For the text-containing cell, return its midpoint in (x, y) coordinate format. 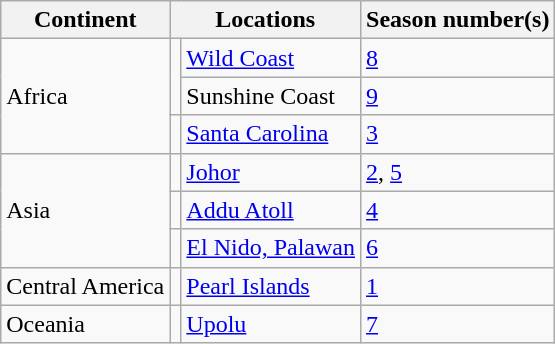
Pearl Islands (271, 286)
El Nido, Palawan (271, 248)
Upolu (271, 324)
Central America (86, 286)
Johor (271, 172)
7 (458, 324)
3 (458, 134)
2, 5 (458, 172)
Oceania (86, 324)
Africa (86, 96)
4 (458, 210)
Continent (86, 20)
Season number(s) (458, 20)
Locations (266, 20)
1 (458, 286)
8 (458, 58)
Asia (86, 210)
Addu Atoll (271, 210)
Wild Coast (271, 58)
9 (458, 96)
Santa Carolina (271, 134)
Sunshine Coast (271, 96)
6 (458, 248)
